Capture the cell that displays the provided text and extract its (X, Y) central coordinate. 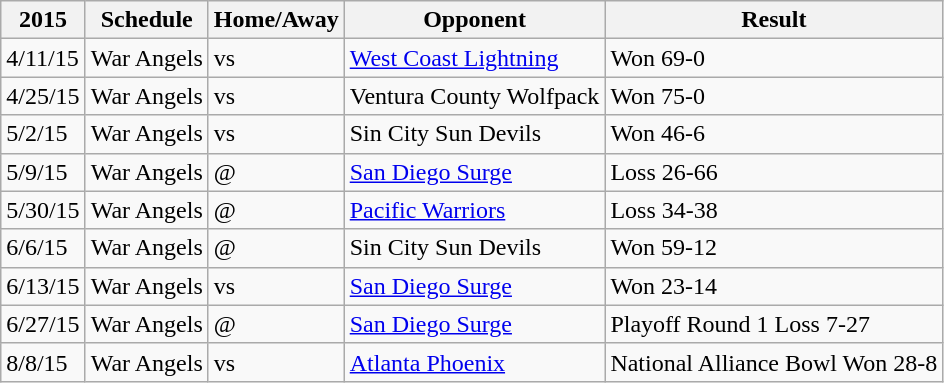
National Alliance Bowl Won 28-8 (774, 362)
6/6/15 (43, 248)
Loss 26-66 (774, 172)
Ventura County Wolfpack (474, 96)
5/2/15 (43, 134)
Won 59-12 (774, 248)
Result (774, 20)
5/9/15 (43, 172)
4/25/15 (43, 96)
Playoff Round 1 Loss 7-27 (774, 324)
Won 75-0 (774, 96)
5/30/15 (43, 210)
Atlanta Phoenix (474, 362)
Home/Away (276, 20)
4/11/15 (43, 58)
8/8/15 (43, 362)
Won 69-0 (774, 58)
Schedule (146, 20)
Loss 34-38 (774, 210)
2015 (43, 20)
6/27/15 (43, 324)
Won 23-14 (774, 286)
Opponent (474, 20)
Won 46-6 (774, 134)
Pacific Warriors (474, 210)
6/13/15 (43, 286)
West Coast Lightning (474, 58)
